Identify which cell holds the provided text, then report its (X, Y) central coordinate. 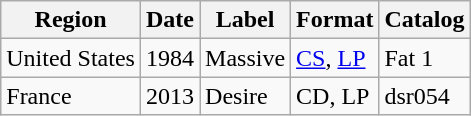
Region (71, 20)
France (71, 96)
Desire (246, 96)
Date (170, 20)
Label (246, 20)
United States (71, 58)
CS, LP (335, 58)
dsr054 (424, 96)
Fat 1 (424, 58)
Format (335, 20)
CD, LP (335, 96)
1984 (170, 58)
Catalog (424, 20)
Massive (246, 58)
2013 (170, 96)
